Detect which cell encompasses the target text, then output its [x, y] center coordinate. 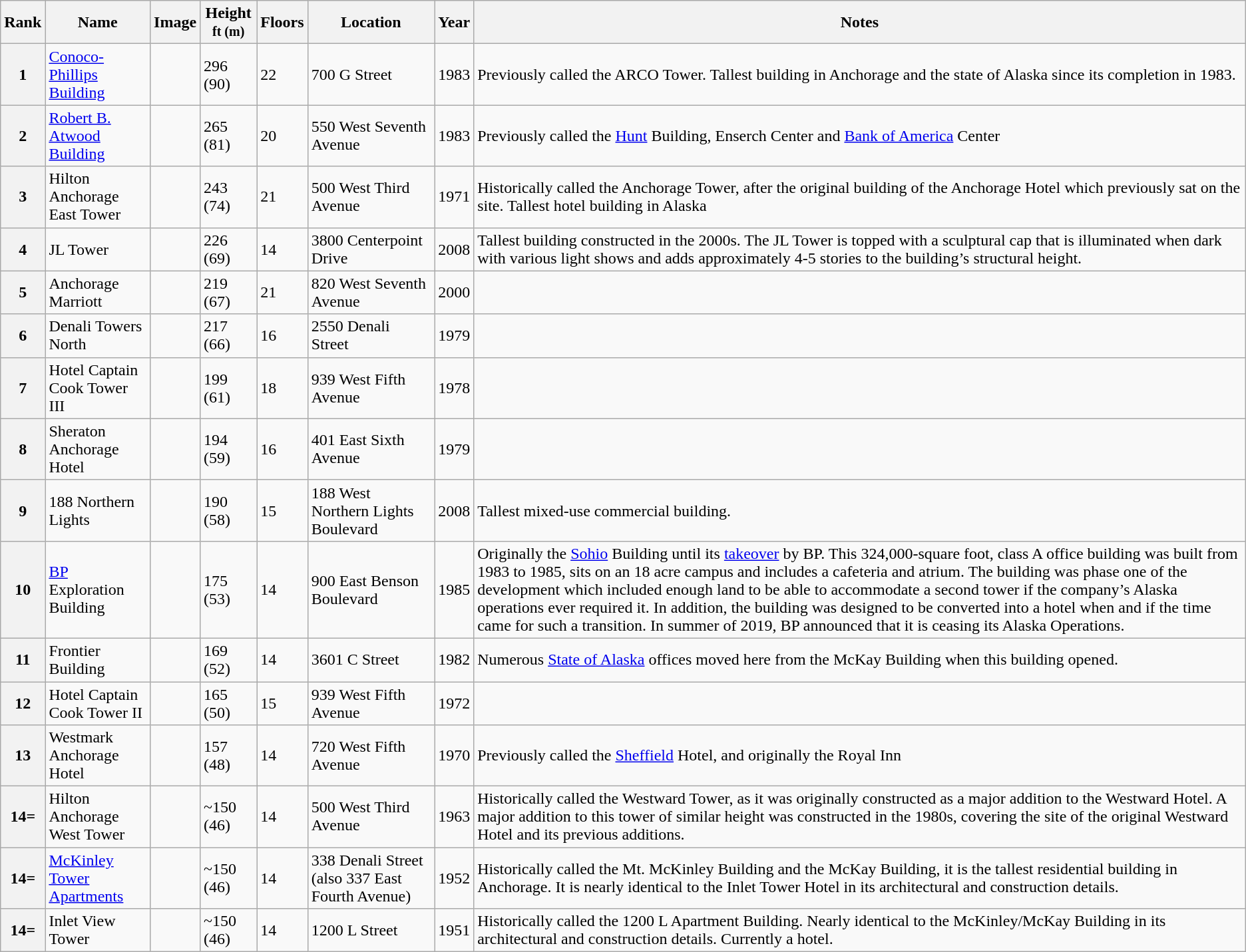
Image [176, 23]
188 Northern Lights [98, 510]
Location [371, 23]
Hotel Captain Cook Tower II [98, 703]
Previously called the Sheffield Hotel, and originally the Royal Inn [860, 756]
5 [23, 293]
265 (81) [229, 136]
1 [23, 75]
243 (74) [229, 197]
Heightft (m) [229, 23]
1972 [454, 703]
2000 [454, 293]
8 [23, 449]
1970 [454, 756]
7 [23, 388]
Hilton Anchorage West Tower [98, 817]
3601 C Street [371, 660]
1971 [454, 197]
Previously called the ARCO Tower. Tallest building in Anchorage and the state of Alaska since its completion in 1983. [860, 75]
22 [282, 75]
Numerous State of Alaska offices moved here from the McKay Building when this building opened. [860, 660]
Robert B. Atwood Building [98, 136]
217 (66) [229, 335]
1200 L Street [371, 930]
Year [454, 23]
550 West Seventh Avenue [371, 136]
Hotel Captain Cook Tower III [98, 388]
190 (58) [229, 510]
296 (90) [229, 75]
401 East Sixth Avenue [371, 449]
Inlet View Tower [98, 930]
900 East Benson Boulevard [371, 589]
1951 [454, 930]
188 West Northern Lights Boulevard [371, 510]
McKinley Tower Apartments [98, 878]
700 G Street [371, 75]
2 [23, 136]
20 [282, 136]
194 (59) [229, 449]
Frontier Building [98, 660]
Previously called the Hunt Building, Enserch Center and Bank of America Center [860, 136]
165 (50) [229, 703]
1985 [454, 589]
Anchorage Marriott [98, 293]
10 [23, 589]
175 (53) [229, 589]
1978 [454, 388]
820 West Seventh Avenue [371, 293]
3 [23, 197]
3800 Centerpoint Drive [371, 249]
6 [23, 335]
2550 Denali Street [371, 335]
219 (67) [229, 293]
Conoco-Phillips Building [98, 75]
Tallest mixed-use commercial building. [860, 510]
720 West Fifth Avenue [371, 756]
18 [282, 388]
1952 [454, 878]
BP Exploration Building [98, 589]
Name [98, 23]
199 (61) [229, 388]
Denali Towers North [98, 335]
Westmark Anchorage Hotel [98, 756]
13 [23, 756]
157 (48) [229, 756]
1982 [454, 660]
11 [23, 660]
226 (69) [229, 249]
1963 [454, 817]
169 (52) [229, 660]
Hilton Anchorage East Tower [98, 197]
12 [23, 703]
338 Denali Street (also 337 East Fourth Avenue) [371, 878]
Sheraton Anchorage Hotel [98, 449]
JL Tower [98, 249]
Floors [282, 23]
Notes [860, 23]
9 [23, 510]
4 [23, 249]
Rank [23, 23]
